Pinpoint the cell where the given text exists, returning its (x, y) midpoint coordinate. 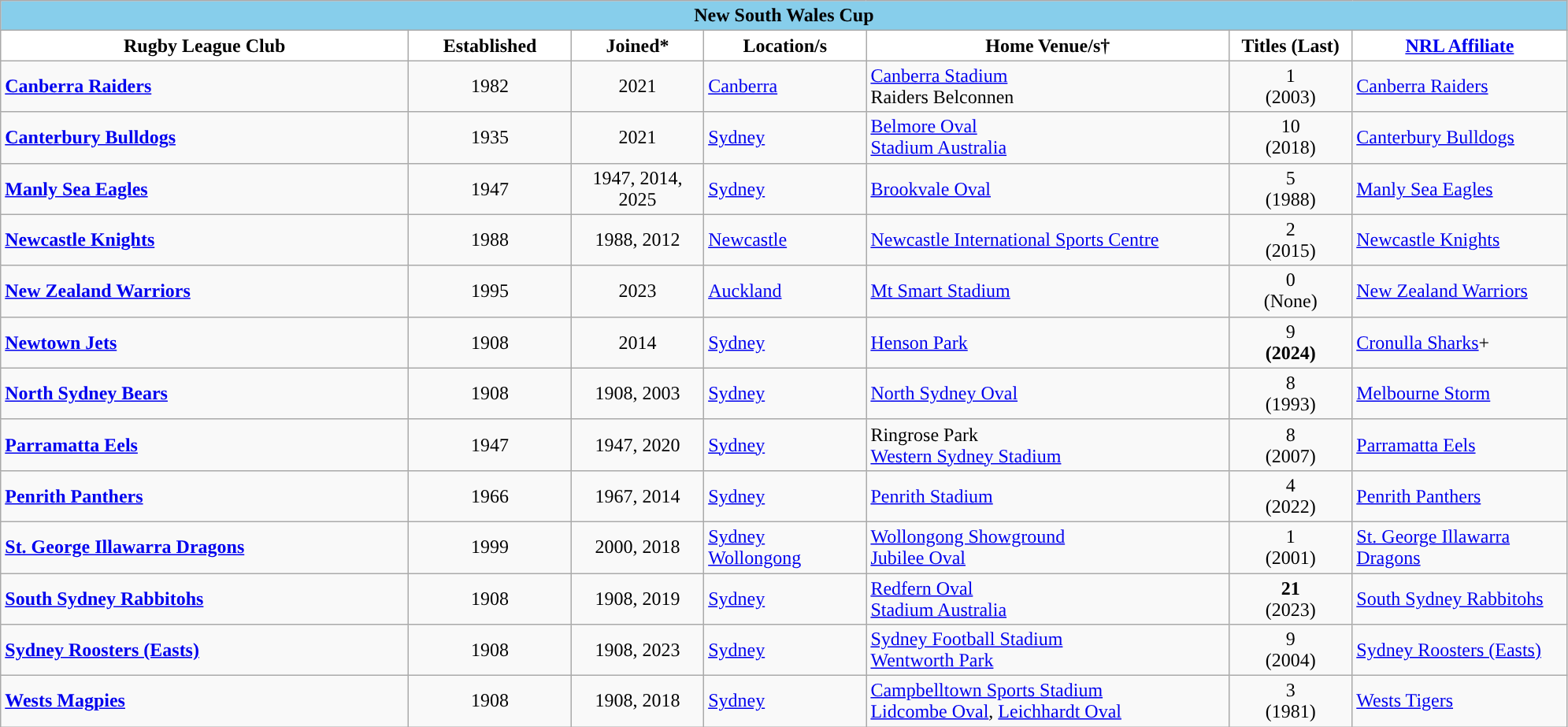
Established (490, 46)
1908, 2003 (637, 394)
Penrith Stadium (1047, 496)
9(2004) (1291, 651)
0(None) (1291, 291)
Melbourne Storm (1460, 394)
Newtown Jets (205, 342)
8(2007) (1291, 444)
3(1981) (1291, 701)
1947, 2014, 2025 (637, 189)
Henson Park (1047, 342)
Wollongong Showground Jubilee Oval (1047, 547)
1982 (490, 87)
Home Venue/s† (1047, 46)
Location/s (785, 46)
1995 (490, 291)
Auckland (785, 291)
1908, 2018 (637, 701)
1999 (490, 547)
Wests Tigers (1460, 701)
North Sydney Bears (205, 394)
Canberra (785, 87)
5(1988) (1291, 189)
Canberra StadiumRaiders Belconnen (1047, 87)
1(2001) (1291, 547)
Mt Smart Stadium (1047, 291)
Newcastle International Sports Centre (1047, 239)
Belmore OvalStadium Australia (1047, 137)
Rugby League Club (205, 46)
Cronulla Sharks+ (1460, 342)
Sydney Football StadiumWentworth Park (1047, 651)
2023 (637, 291)
4(2022) (1291, 496)
8(1993) (1291, 394)
Wests Magpies (205, 701)
2000, 2018 (637, 547)
1947, 2020 (637, 444)
9(2024) (1291, 342)
1988 (490, 239)
Campbelltown Sports StadiumLidcombe Oval, Leichhardt Oval (1047, 701)
1966 (490, 496)
Redfern OvalStadium Australia (1047, 599)
21(2023) (1291, 599)
2(2015) (1291, 239)
Titles (Last) (1291, 46)
NRL Affiliate (1460, 46)
Ringrose ParkWestern Sydney Stadium (1047, 444)
Joined* (637, 46)
1967, 2014 (637, 496)
1(2003) (1291, 87)
Brookvale Oval (1047, 189)
1908, 2023 (637, 651)
SydneyWollongong (785, 547)
New South Wales Cup (784, 16)
2014 (637, 342)
1908, 2019 (637, 599)
1988, 2012 (637, 239)
10(2018) (1291, 137)
North Sydney Oval (1047, 394)
Newcastle (785, 239)
1935 (490, 137)
